Pinpoint the cell where the given text exists, returning its (X, Y) midpoint coordinate. 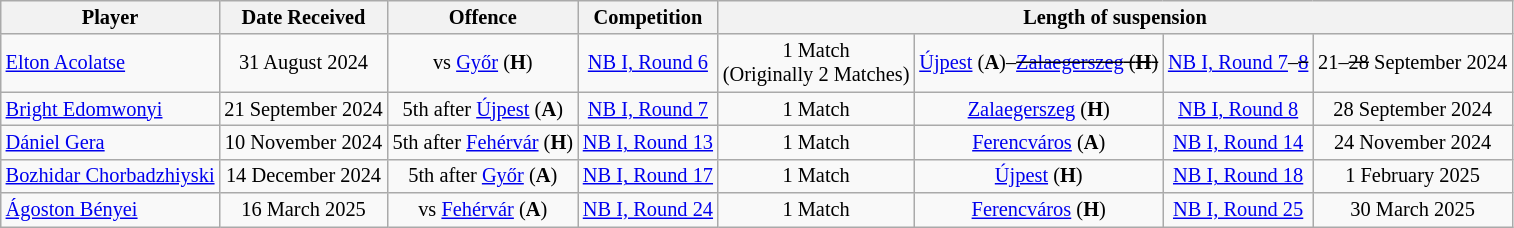
Bozhidar Chorbadzhiyski (110, 176)
21–28 September 2024 (1412, 63)
vs Győr (H) (483, 63)
NB I, Round 7–8 (1238, 63)
NB I, Round 18 (1238, 176)
NB I, Round 13 (648, 142)
NB I, Round 6 (648, 63)
vs Fehérvár (A) (483, 210)
1 February 2025 (1412, 176)
Length of suspension (1115, 17)
Elton Acolatse (110, 63)
5th after Fehérvár (H) (483, 142)
Dániel Gera (110, 142)
NB I, Round 25 (1238, 210)
NB I, Round 24 (648, 210)
30 March 2025 (1412, 210)
Ferencváros (A) (1038, 142)
10 November 2024 (303, 142)
31 August 2024 (303, 63)
Ágoston Bényei (110, 210)
Zalaegerszeg (H) (1038, 109)
NB I, Round 17 (648, 176)
21 September 2024 (303, 109)
24 November 2024 (1412, 142)
5th after Újpest (A) (483, 109)
1 Match(Originally 2 Matches) (816, 63)
Újpest (H) (1038, 176)
Offence (483, 17)
5th after Győr (A) (483, 176)
14 December 2024 (303, 176)
Date Received (303, 17)
Újpest (A)–Zalaegerszeg (H) (1038, 63)
28 September 2024 (1412, 109)
Bright Edomwonyi (110, 109)
NB I, Round 14 (1238, 142)
Ferencváros (H) (1038, 210)
NB I, Round 8 (1238, 109)
Player (110, 17)
16 March 2025 (303, 210)
Competition (648, 17)
NB I, Round 7 (648, 109)
